Find where the given text appears and provide that cell's center as (x, y) coordinate. 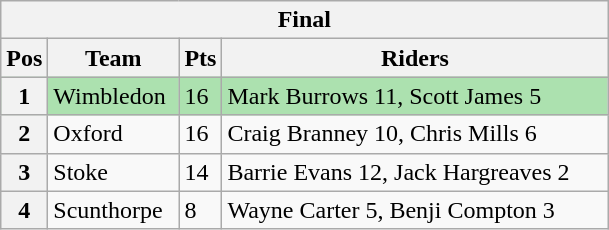
8 (200, 210)
Wimbledon (114, 96)
Wayne Carter 5, Benji Compton 3 (415, 210)
Pts (200, 58)
Scunthorpe (114, 210)
Final (304, 20)
3 (24, 172)
2 (24, 134)
14 (200, 172)
Oxford (114, 134)
Craig Branney 10, Chris Mills 6 (415, 134)
Barrie Evans 12, Jack Hargreaves 2 (415, 172)
Mark Burrows 11, Scott James 5 (415, 96)
Riders (415, 58)
1 (24, 96)
Pos (24, 58)
Team (114, 58)
4 (24, 210)
Stoke (114, 172)
